Return the (x, y) coordinate for the center point of the cell that contains the specified text.  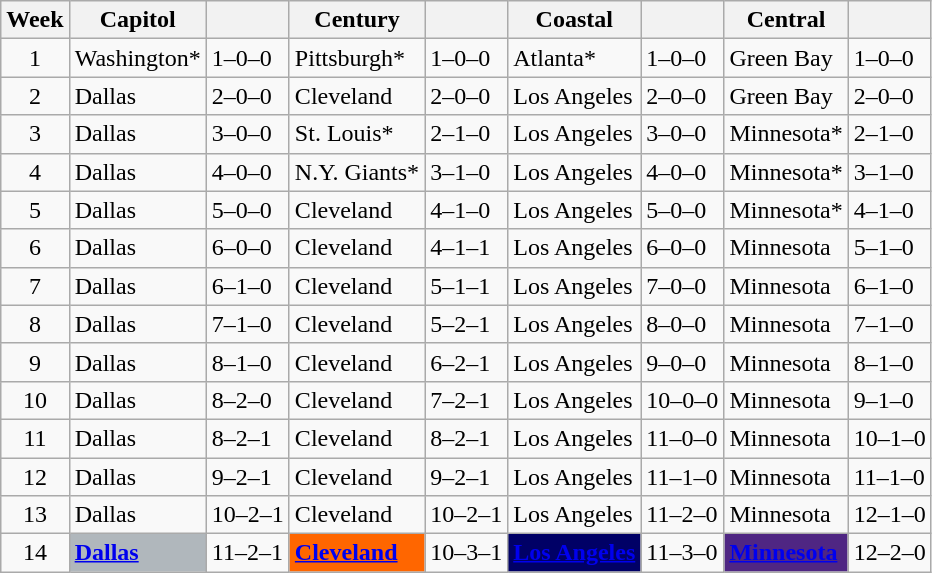
9–1–0 (890, 400)
N.Y. Giants* (356, 172)
8 (35, 324)
5 (35, 210)
1 (35, 58)
14 (35, 553)
11–3–0 (682, 553)
8–2–0 (248, 400)
5–1–1 (466, 286)
10–3–1 (466, 553)
11–2–0 (682, 515)
10 (35, 400)
11–0–0 (682, 438)
7–2–1 (466, 400)
12 (35, 477)
11–2–1 (248, 553)
9 (35, 362)
9–0–0 (682, 362)
5–1–0 (890, 248)
Century (356, 20)
Central (786, 20)
Coastal (574, 20)
3 (35, 134)
Week (35, 20)
St. Louis* (356, 134)
Atlanta* (574, 58)
11 (35, 438)
13 (35, 515)
2 (35, 96)
8–0–0 (682, 324)
6–2–1 (466, 362)
12–1–0 (890, 515)
7 (35, 286)
4–1–1 (466, 248)
10–1–0 (890, 438)
5–2–1 (466, 324)
Pittsburgh* (356, 58)
10–0–0 (682, 400)
4 (35, 172)
6 (35, 248)
Washington* (138, 58)
Capitol (138, 20)
7–0–0 (682, 286)
12–2–0 (890, 553)
